Return (x, y) of the center of cell containing provided text 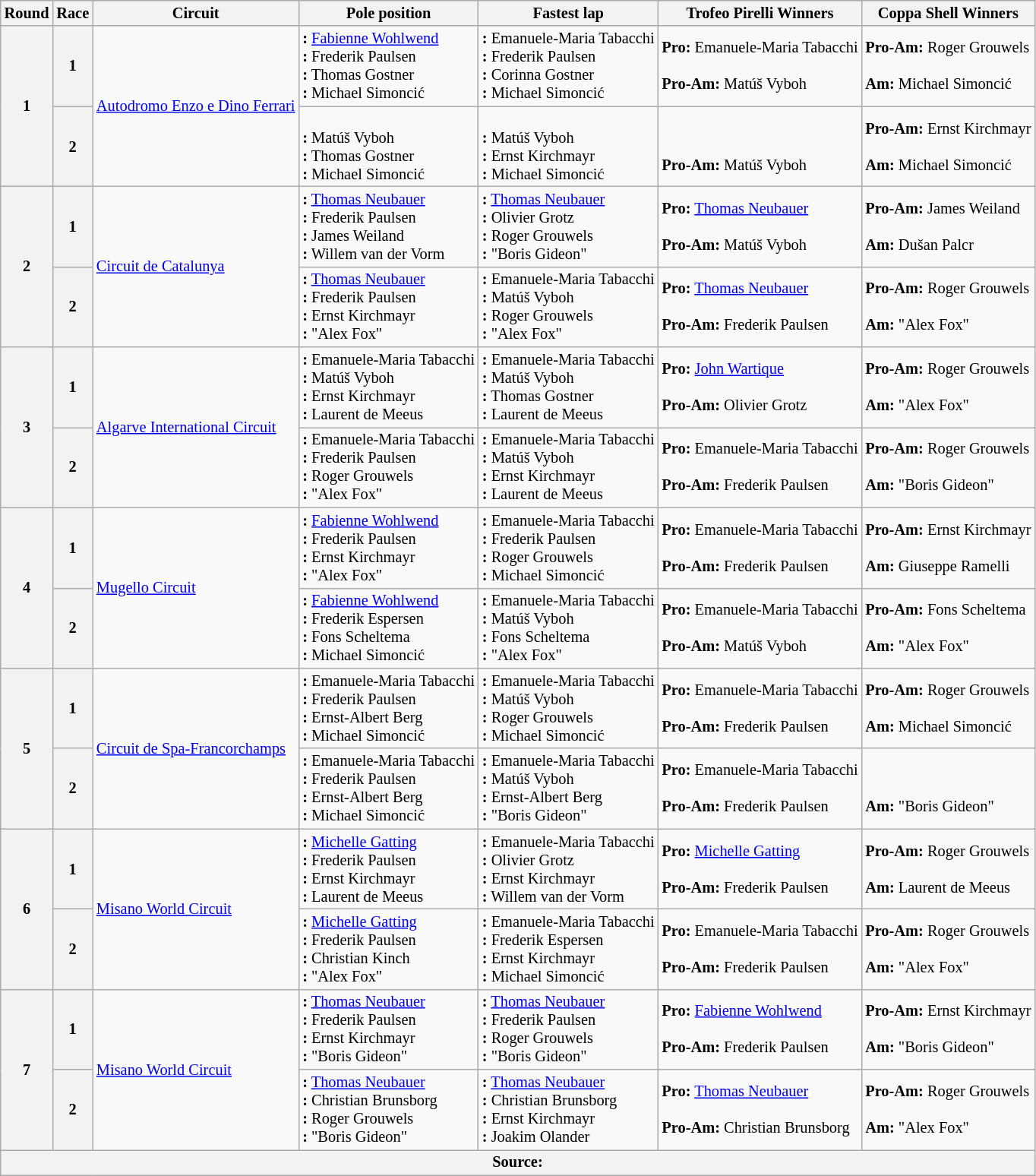
3 (27, 427)
Source: (518, 1162)
Race (73, 13)
4 (27, 588)
6 (27, 909)
Circuit (196, 13)
Pro: Thomas NeubauerPro-Am: Matúš Vyboh (760, 226)
: Fabienne Wohlwend : Frederik Paulsen: Ernst Kirchmayr: "Alex Fox" (389, 548)
: Emanuele-Maria Tabacchi: Frederik Paulsen: Corinna Gostner: Michael Simoncić (568, 66)
: Emanuele-Maria Tabacchi: Frederik Espersen: Ernst Kirchmayr: Michael Simoncić (568, 949)
: Matúš Vyboh: Ernst Kirchmayr: Michael Simoncić (568, 147)
Pro: Fabienne WohlwendPro-Am: Frederik Paulsen (760, 1029)
Pro: Thomas NeubauerPro-Am: Frederik Paulsen (760, 307)
Pro-Am: Ernst KirchmayrAm: "Boris Gideon" (948, 1029)
: Thomas Neubauer: Christian Brunsborg: Ernst Kirchmayr: Joakim Olander (568, 1110)
Pro: Michelle GattingPro-Am: Frederik Paulsen (760, 869)
: Thomas Neubauer: Frederik Paulsen: James Weiland: Willem van der Vorm (389, 226)
: Fabienne Wohlwend: Frederik Paulsen: Thomas Gostner: Michael Simoncić (389, 66)
Pole position (389, 13)
: Thomas Neubauer: Christian Brunsborg: Roger Grouwels: "Boris Gideon" (389, 1110)
Am: "Boris Gideon" (948, 789)
Pro-Am: Matúš Vyboh (760, 147)
: Emanuele-Maria Tabacchi: Frederik Paulsen: Roger Grouwels: "Alex Fox" (389, 467)
Round (27, 13)
: Emanuele-Maria Tabacchi: Matúš Vyboh: Thomas Gostner: Laurent de Meeus (568, 387)
Algarve International Circuit (196, 427)
Pro-Am: Roger GrouwelsAm: Laurent de Meeus (948, 869)
Circuit de Catalunya (196, 266)
: Thomas Neubauer: Frederik Paulsen: Roger Grouwels: "Boris Gideon" (568, 1029)
Mugello Circuit (196, 588)
Fastest lap (568, 13)
: Thomas Neubauer: Frederik Paulsen: Ernst Kirchmayr: "Boris Gideon" (389, 1029)
7 (27, 1070)
: Thomas Neubauer: Olivier Grotz: Roger Grouwels: "Boris Gideon" (568, 226)
Pro: Thomas NeubauerPro-Am: Christian Brunsborg (760, 1110)
: Michelle Gatting: Frederik Paulsen: Christian Kinch: "Alex Fox" (389, 949)
Trofeo Pirelli Winners (760, 13)
: Thomas Neubauer: Frederik Paulsen: Ernst Kirchmayr: "Alex Fox" (389, 307)
5 (27, 748)
Pro-Am: Ernst KirchmayrAm: Michael Simoncić (948, 147)
Coppa Shell Winners (948, 13)
Pro-Am: Fons ScheltemaAm: "Alex Fox" (948, 628)
: Fabienne Wohlwend: Frederik Espersen: Fons Scheltema: Michael Simoncić (389, 628)
: Emanuele-Maria Tabacchi: Matúš Vyboh: Fons Scheltema: "Alex Fox" (568, 628)
: Emanuele-Maria Tabacchi: Matúš Vyboh: Ernst-Albert Berg: "Boris Gideon" (568, 789)
: Emanuele-Maria Tabacchi: Matúš Vyboh: Roger Grouwels: "Alex Fox" (568, 307)
: Emanuele-Maria Tabacchi: Matúš Vyboh: Roger Grouwels: Michael Simoncić (568, 708)
: Emanuele-Maria Tabacchi: Frederik Paulsen: Roger Grouwels: Michael Simoncić (568, 548)
Autodromo Enzo e Dino Ferrari (196, 106)
Pro: John WartiquePro-Am: Olivier Grotz (760, 387)
Pro-Am: James WeilandAm: Dušan Palcr (948, 226)
: Michelle Gatting: Frederik Paulsen: Ernst Kirchmayr: Laurent de Meeus (389, 869)
: Matúš Vyboh: Thomas Gostner: Michael Simoncić (389, 147)
: Emanuele-Maria Tabacchi: Olivier Grotz: Ernst Kirchmayr: Willem van der Vorm (568, 869)
Pro-Am: Ernst KirchmayrAm: Giuseppe Ramelli (948, 548)
Circuit de Spa-Francorchamps (196, 748)
Pro-Am: Roger GrouwelsAm: "Boris Gideon" (948, 467)
